Scan for the cell matching the given text and deliver its [X, Y] coordinate at center. 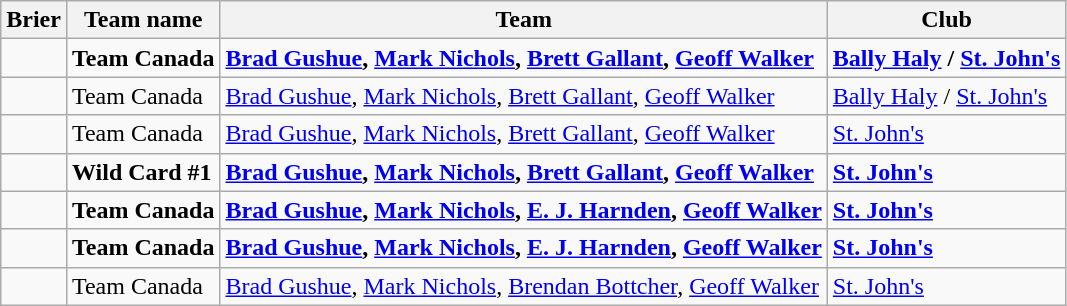
Brier [34, 20]
Club [946, 20]
Team name [143, 20]
Team [524, 20]
Wild Card #1 [143, 172]
Brad Gushue, Mark Nichols, Brendan Bottcher, Geoff Walker [524, 286]
